From the cell containing the given text, extract its center point as (X, Y) coordinate. 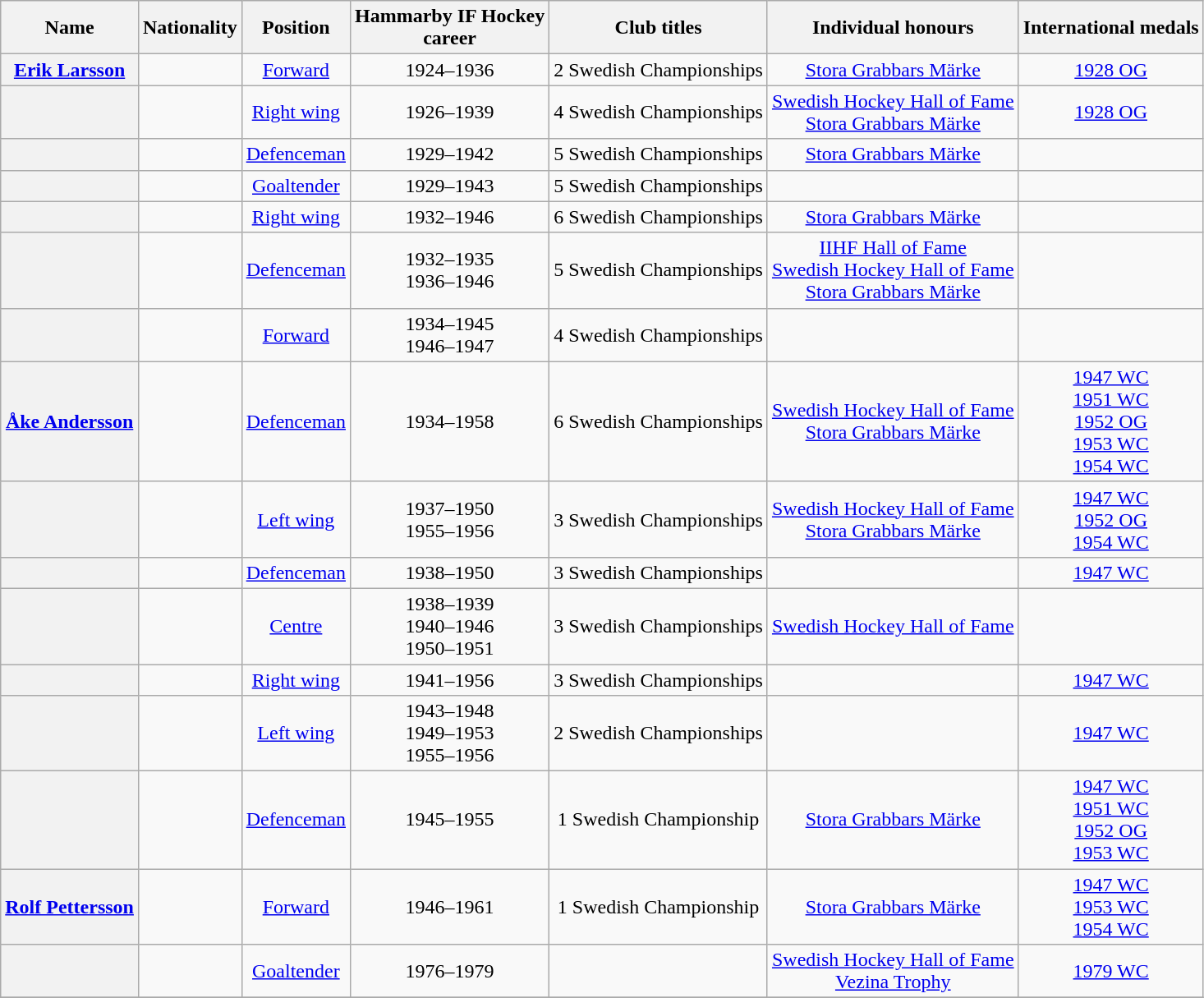
1934–1958 (450, 421)
International medals (1110, 28)
1979 WC (1110, 971)
1945–1955 (450, 820)
1937–19501955–1956 (450, 519)
1946–1961 (450, 907)
Erik Larsson (70, 70)
1932–1946 (450, 217)
1976–1979 (450, 971)
1934–19451946–1947 (450, 335)
Position (296, 28)
1943–19481949–19531955–1956 (450, 734)
1926–1939 (450, 112)
1932–19351936–1946 (450, 270)
Åke Andersson (70, 421)
Club titles (659, 28)
1941–1956 (450, 679)
Rolf Pettersson (70, 907)
Swedish Hockey Hall of Fame (893, 626)
1924–1936 (450, 70)
1938–19391940–19461950–1951 (450, 626)
Hammarby IF Hockeycareer (450, 28)
1938–1950 (450, 573)
1947 WC 1951 WC 1952 OG 1953 WC (1110, 820)
Centre (296, 626)
Nationality (190, 28)
1929–1943 (450, 186)
Name (70, 28)
1929–1942 (450, 154)
Swedish Hockey Hall of Fame Vezina Trophy (893, 971)
1947 WC 1951 WC 1952 OG 1953 WC 1954 WC (1110, 421)
1947 WC 1952 OG 1954 WC (1110, 519)
Individual honours (893, 28)
IIHF Hall of FameSwedish Hockey Hall of FameStora Grabbars Märke (893, 270)
1947 WC 1953 WC 1954 WC (1110, 907)
